Extract the [X, Y] coordinate from the center of the cell holding the provided text.  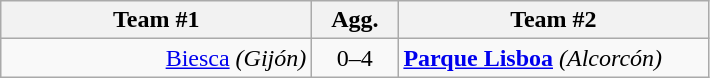
Parque Lisboa (Alcorcón) [554, 58]
0–4 [355, 58]
Biesca (Gijón) [156, 58]
Agg. [355, 20]
Team #1 [156, 20]
Team #2 [554, 20]
